From the cell containing the given text, extract its center point as (x, y) coordinate. 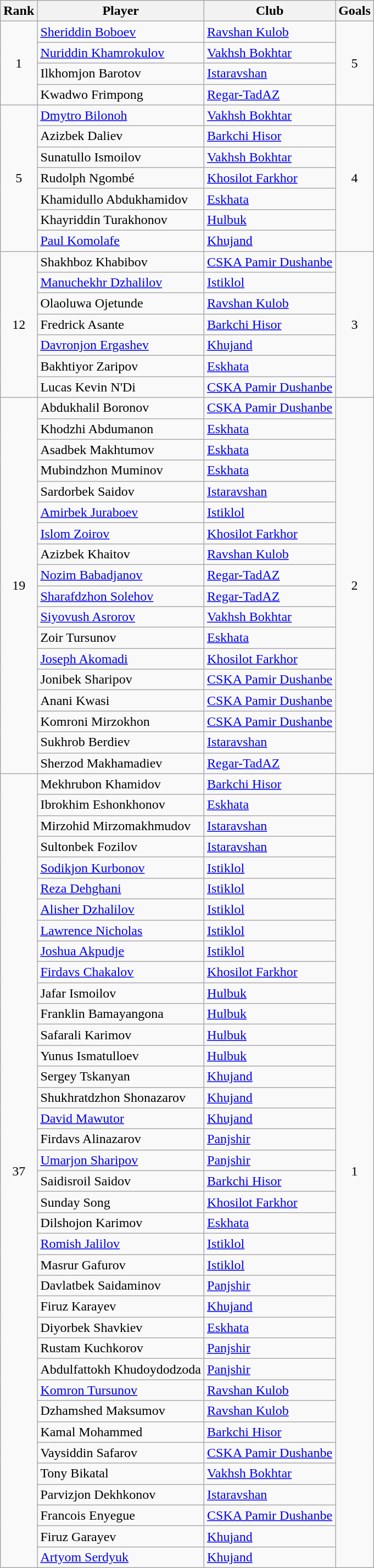
Sergey Tskanyan (121, 1077)
Shakhboz Khabibov (121, 262)
Rank (19, 11)
Firuz Garayev (121, 1536)
Franklin Bamayangona (121, 1014)
Joshua Akpudje (121, 951)
Islom Zoirov (121, 533)
David Mawutor (121, 1118)
37 (19, 1171)
2 (355, 585)
Safarali Karimov (121, 1035)
Francois Enyegue (121, 1515)
Dilshojon Karimov (121, 1223)
Jafar Ismoilov (121, 993)
Reza Dehghani (121, 888)
Sukhrob Berdiev (121, 742)
Abdulfattokh Khudoydodzoda (121, 1369)
Firdavs Alinazarov (121, 1139)
Kamal Mohammed (121, 1432)
Sodikjon Kurbonov (121, 867)
Romish Jalilov (121, 1244)
Bakhtiyor Zaripov (121, 366)
Sunday Song (121, 1202)
Artyom Serdyuk (121, 1557)
Sherzod Makhamadiev (121, 763)
Umarjon Sharipov (121, 1160)
Azizbek Daliev (121, 136)
Masrur Gafurov (121, 1264)
Olaoluwa Ojetunde (121, 304)
Diyorbek Shavkiev (121, 1328)
Firdavs Chakalov (121, 972)
Nozim Babadjanov (121, 575)
Davronjon Ergashev (121, 345)
Alisher Dzhalilov (121, 909)
Dzhamshed Maksumov (121, 1411)
Saidisroil Saidov (121, 1181)
4 (355, 178)
Abdukhalil Boronov (121, 408)
Fredrick Asante (121, 324)
Goals (355, 11)
Ibrokhim Eshonkhonov (121, 805)
Mubindzhon Muminov (121, 471)
Anani Kwasi (121, 701)
Sardorbek Saidov (121, 491)
Jonibek Sharipov (121, 680)
Khamidullo Abdukhamidov (121, 199)
12 (19, 324)
Yunus Ismatulloev (121, 1056)
Ilkhomjon Barotov (121, 74)
Siyovush Asrorov (121, 617)
Rustam Kuchkorov (121, 1348)
Khayriddin Turakhonov (121, 220)
Asadbek Makhtumov (121, 450)
Sunatullo Ismoilov (121, 157)
Khodzhi Abdumanon (121, 429)
Mekhrubon Khamidov (121, 784)
Komron Tursunov (121, 1390)
Nuriddin Khamrokulov (121, 53)
Tony Bikatal (121, 1474)
Paul Komolafe (121, 240)
Amirbek Juraboev (121, 512)
3 (355, 324)
Azizbek Khaitov (121, 554)
Club (270, 11)
Parvizjon Dekhkonov (121, 1494)
Sultonbek Fozilov (121, 847)
Joseph Akomadi (121, 659)
Firuz Karayev (121, 1307)
19 (19, 585)
Rudolph Ngombé (121, 178)
Kwadwo Frimpong (121, 94)
Shukhratdzhon Shonazarov (121, 1097)
Player (121, 11)
Davlatbek Saidaminov (121, 1286)
Komroni Mirzokhon (121, 721)
Mirzohid Mirzomakhmudov (121, 826)
Vaysiddin Safarov (121, 1453)
Dmytro Bilonoh (121, 115)
Zoir Tursunov (121, 638)
Sheriddin Boboev (121, 32)
Sharafdzhon Solehov (121, 596)
Lawrence Nicholas (121, 931)
Lucas Kevin N'Di (121, 387)
Manuchekhr Dzhalilov (121, 283)
